Output the [x, y] coordinate of the center of the cell containing the given text.  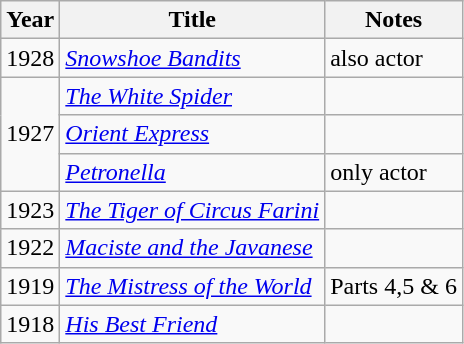
1922 [30, 248]
Snowshoe Bandits [192, 58]
Orient Express [192, 134]
The White Spider [192, 96]
1928 [30, 58]
Year [30, 20]
also actor [394, 58]
1918 [30, 324]
only actor [394, 172]
The Mistress of the World [192, 286]
Maciste and the Javanese [192, 248]
1919 [30, 286]
Notes [394, 20]
The Tiger of Circus Farini [192, 210]
Title [192, 20]
His Best Friend [192, 324]
1927 [30, 134]
Petronella [192, 172]
1923 [30, 210]
Parts 4,5 & 6 [394, 286]
